Detect which cell encompasses the target text, then output its [X, Y] center coordinate. 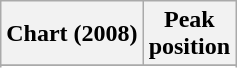
Chart (2008) [72, 34]
Peakposition [189, 34]
